Scan for the cell matching the given text and deliver its (x, y) coordinate at center. 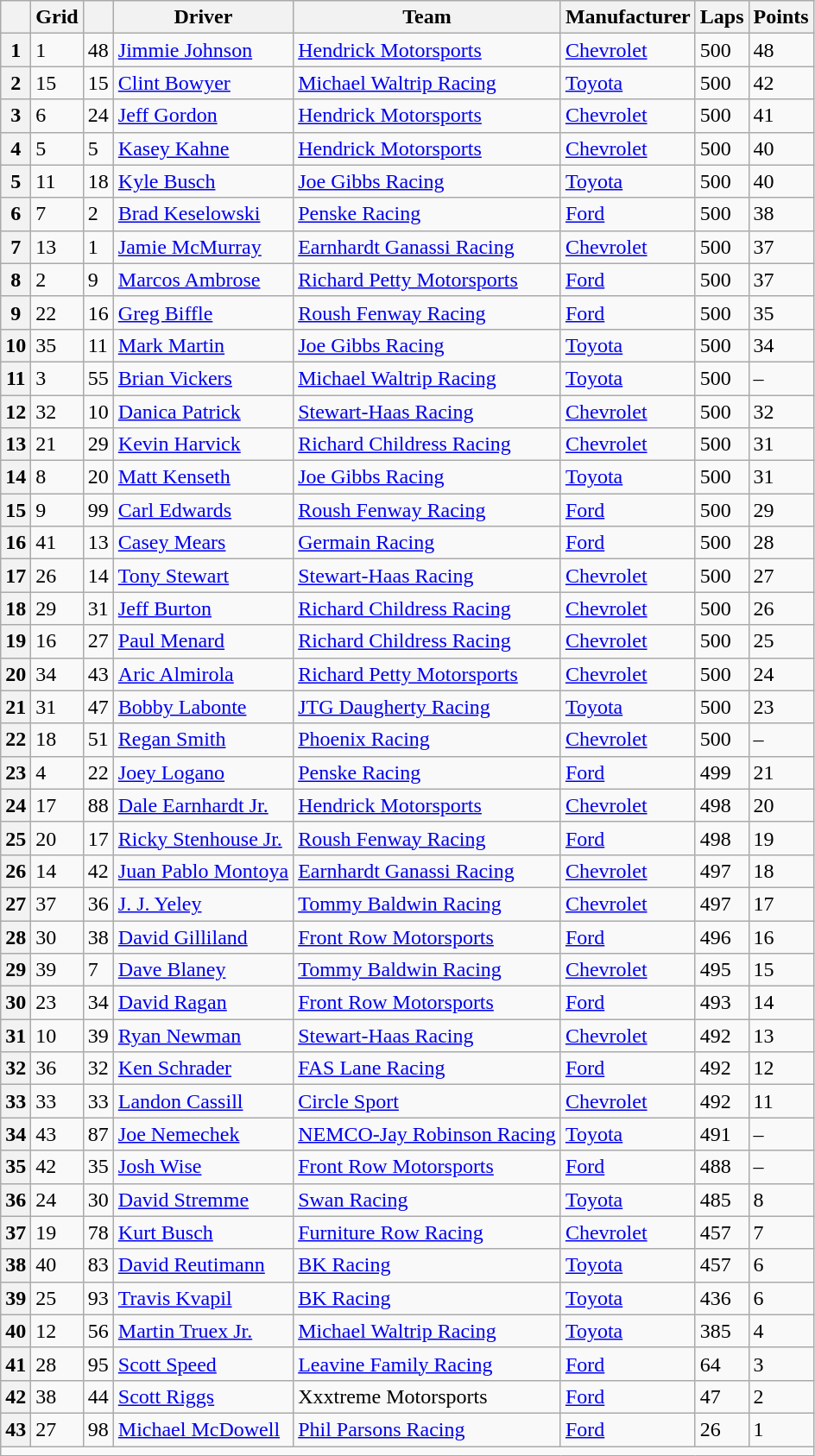
64 (722, 1364)
Travis Kvapil (203, 1298)
Furniture Row Racing (427, 1232)
88 (98, 805)
Regan Smith (203, 740)
436 (722, 1298)
Josh Wise (203, 1167)
496 (722, 936)
Laps (722, 17)
Scott Speed (203, 1364)
Brad Keselowski (203, 214)
Points (780, 17)
499 (722, 772)
Martin Truex Jr. (203, 1331)
Mark Martin (203, 345)
Ryan Newman (203, 1036)
Matt Kenseth (203, 477)
55 (98, 378)
David Gilliland (203, 936)
Xxxtreme Motorsports (427, 1396)
488 (722, 1167)
Manufacturer (628, 17)
JTG Daugherty Racing (427, 707)
Clint Bowyer (203, 83)
FAS Lane Racing (427, 1068)
Jeff Burton (203, 608)
J. J. Yeley (203, 904)
491 (722, 1134)
Michael McDowell (203, 1429)
Kurt Busch (203, 1232)
51 (98, 740)
Paul Menard (203, 641)
Kyle Busch (203, 181)
78 (98, 1232)
Danica Patrick (203, 412)
Brian Vickers (203, 378)
Kasey Kahne (203, 148)
Joey Logano (203, 772)
Casey Mears (203, 543)
Dale Earnhardt Jr. (203, 805)
Scott Riggs (203, 1396)
Swan Racing (427, 1200)
Phil Parsons Racing (427, 1429)
93 (98, 1298)
Tony Stewart (203, 576)
Juan Pablo Montoya (203, 871)
Phoenix Racing (427, 740)
Joe Nemechek (203, 1134)
Leavine Family Racing (427, 1364)
Circle Sport (427, 1101)
493 (722, 1003)
99 (98, 510)
Kevin Harvick (203, 444)
Dave Blaney (203, 970)
Landon Cassill (203, 1101)
95 (98, 1364)
Marcos Ambrose (203, 280)
83 (98, 1265)
Greg Biffle (203, 312)
David Reutimann (203, 1265)
Ricky Stenhouse Jr. (203, 838)
David Stremme (203, 1200)
56 (98, 1331)
Jimmie Johnson (203, 50)
Bobby Labonte (203, 707)
Aric Almirola (203, 674)
Team (427, 17)
495 (722, 970)
Jamie McMurray (203, 247)
Germain Racing (427, 543)
Jeff Gordon (203, 116)
NEMCO-Jay Robinson Racing (427, 1134)
44 (98, 1396)
485 (722, 1200)
Grid (57, 17)
87 (98, 1134)
98 (98, 1429)
Carl Edwards (203, 510)
Ken Schrader (203, 1068)
Driver (203, 17)
385 (722, 1331)
David Ragan (203, 1003)
